Locate the cell with the specified text and output its [x, y] center coordinate. 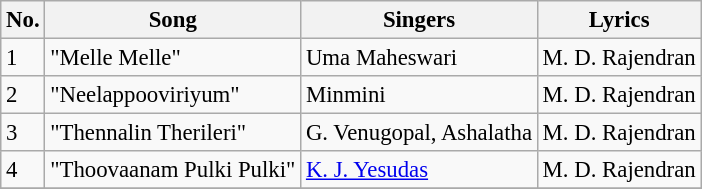
Uma Maheswari [420, 58]
"Thennalin Therileri" [173, 133]
"Neelappooviriyum" [173, 95]
G. Venugopal, Ashalatha [420, 133]
Song [173, 20]
Minmini [420, 95]
1 [23, 58]
Lyrics [619, 20]
3 [23, 133]
2 [23, 95]
No. [23, 20]
"Thoovaanam Pulki Pulki" [173, 170]
"Melle Melle" [173, 58]
Singers [420, 20]
4 [23, 170]
K. J. Yesudas [420, 170]
